Detect which cell encompasses the target text, then output its [x, y] center coordinate. 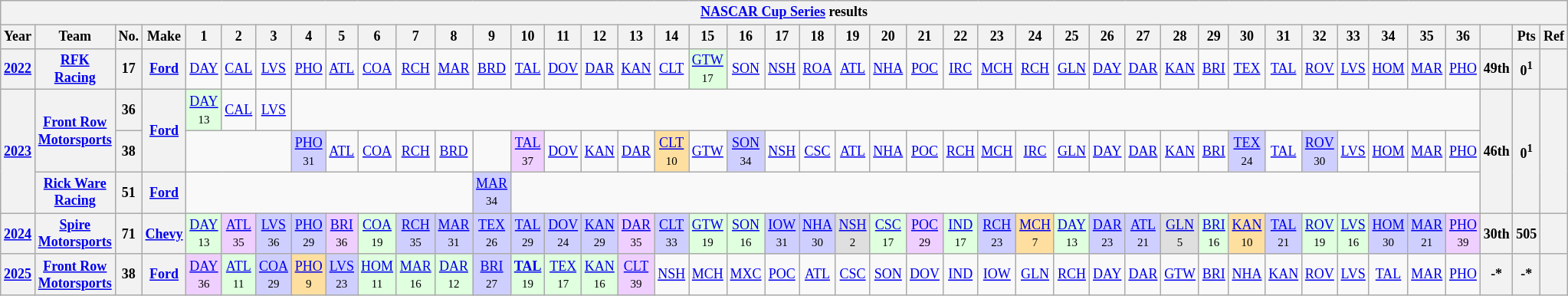
KAN10 [1247, 234]
IOW31 [782, 234]
BRI16 [1214, 234]
MAR31 [454, 234]
12 [599, 37]
ROV30 [1320, 151]
BRI36 [342, 234]
GTW17 [708, 69]
2022 [18, 69]
49th [1496, 69]
16 [746, 37]
1 [204, 37]
CLT33 [671, 234]
Year [18, 37]
15 [708, 37]
31 [1284, 37]
71 [129, 234]
PHO9 [308, 275]
10 [527, 37]
29 [1214, 37]
MAR21 [1427, 234]
3 [274, 37]
46th [1496, 152]
KAN29 [599, 234]
23 [997, 37]
21 [925, 37]
ATL35 [239, 234]
TAL37 [527, 151]
28 [1180, 37]
TEX [1247, 69]
30 [1247, 37]
LVS36 [274, 234]
COA19 [377, 234]
ATL11 [239, 275]
POC29 [925, 234]
9 [492, 37]
PHO31 [308, 151]
TAL29 [527, 234]
DAR12 [454, 275]
2024 [18, 234]
IOW [997, 275]
2023 [18, 152]
CLT39 [636, 275]
Spire Motorsports [75, 234]
2025 [18, 275]
DAR35 [636, 234]
SON34 [746, 151]
Rick Ware Racing [75, 192]
34 [1389, 37]
18 [818, 37]
20 [888, 37]
TEX26 [492, 234]
MXC [746, 275]
30th [1496, 234]
25 [1071, 37]
4 [308, 37]
NASCAR Cup Series results [785, 12]
33 [1353, 37]
NHA 30 [818, 234]
22 [960, 37]
TEX17 [563, 275]
2 [239, 37]
IND17 [960, 234]
51 [129, 192]
Team [75, 37]
Pts [1527, 37]
Make [164, 37]
PHO29 [308, 234]
505 [1527, 234]
NSH2 [852, 234]
5 [342, 37]
TAL21 [1284, 234]
CLT10 [671, 151]
IND [960, 275]
24 [1035, 37]
MAR16 [415, 275]
MAR34 [492, 192]
ROA [818, 69]
ROV19 [1320, 234]
RCH35 [415, 234]
TAL19 [527, 275]
27 [1143, 37]
35 [1427, 37]
13 [636, 37]
CSC17 [888, 234]
BRI27 [492, 275]
TEX24 [1247, 151]
COA29 [274, 275]
DAR23 [1107, 234]
ATL21 [1143, 234]
MCH7 [1035, 234]
RCH23 [997, 234]
6 [377, 37]
26 [1107, 37]
32 [1320, 37]
11 [563, 37]
DAY36 [204, 275]
PHO39 [1464, 234]
HOM30 [1389, 234]
GTW19 [708, 234]
LVS16 [1353, 234]
KAN16 [599, 275]
HOM11 [377, 275]
LVS23 [342, 275]
19 [852, 37]
DOV24 [563, 234]
14 [671, 37]
CLT [671, 69]
7 [415, 37]
No. [129, 37]
8 [454, 37]
RFK Racing [75, 69]
Ref [1554, 37]
GLN5 [1180, 234]
Chevy [164, 234]
SON16 [746, 234]
